Return the (x, y) coordinate for the center point of the cell that contains the specified text.  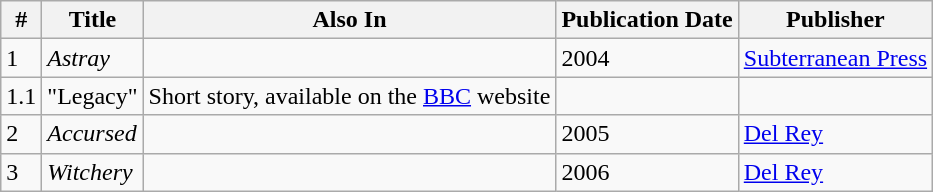
2004 (647, 58)
Title (92, 20)
# (22, 20)
Astray (92, 58)
"Legacy" (92, 96)
Short story, available on the BBC website (350, 96)
Also In (350, 20)
3 (22, 172)
Publication Date (647, 20)
2005 (647, 134)
Publisher (835, 20)
Witchery (92, 172)
2006 (647, 172)
2 (22, 134)
1 (22, 58)
Subterranean Press (835, 58)
Accursed (92, 134)
1.1 (22, 96)
